Determine the (x, y) coordinate at the center of the cell enclosing the given text.  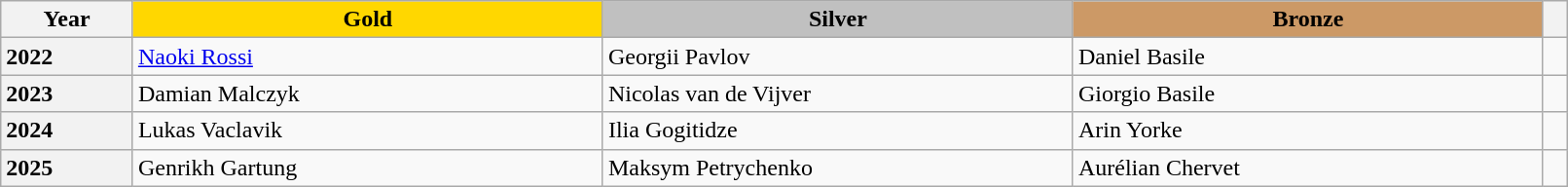
Lukas Vaclavik (368, 131)
Damian Malczyk (368, 93)
Giorgio Basile (1308, 93)
2022 (67, 56)
Nicolas van de Vijver (837, 93)
Silver (837, 19)
Ilia Gogitidze (837, 131)
Maksym Petrychenko (837, 168)
Year (67, 19)
Bronze (1308, 19)
2024 (67, 131)
Gold (368, 19)
Genrikh Gartung (368, 168)
Naoki Rossi (368, 56)
2025 (67, 168)
Aurélian Chervet (1308, 168)
2023 (67, 93)
Georgii Pavlov (837, 56)
Daniel Basile (1308, 56)
Arin Yorke (1308, 131)
